Pinpoint the cell where the given text exists, returning its (x, y) midpoint coordinate. 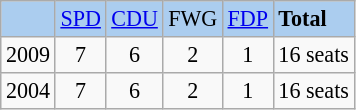
FWG (192, 18)
2009 (28, 54)
FDP (248, 18)
SPD (80, 18)
CDU (134, 18)
Total (314, 18)
2004 (28, 90)
